Pinpoint the cell where the given text exists, returning its (X, Y) midpoint coordinate. 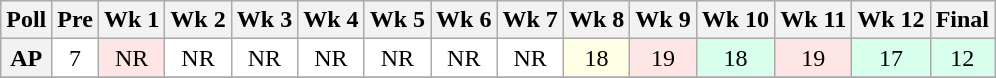
AP (26, 58)
Wk 3 (264, 20)
Wk 4 (331, 20)
Wk 11 (814, 20)
Poll (26, 20)
17 (891, 58)
Wk 6 (464, 20)
Wk 8 (596, 20)
Wk 10 (735, 20)
Wk 12 (891, 20)
Pre (76, 20)
Wk 2 (198, 20)
12 (962, 58)
Wk 1 (131, 20)
7 (76, 58)
Final (962, 20)
Wk 7 (530, 20)
Wk 9 (663, 20)
Wk 5 (397, 20)
